Detect which cell encompasses the target text, then output its [x, y] center coordinate. 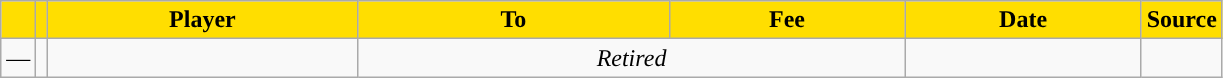
— [18, 58]
Date [1023, 20]
Fee [787, 20]
Retired [632, 58]
To [514, 20]
Source [1182, 20]
Player [202, 20]
